Determine the [X, Y] coordinate at the center of the cell enclosing the given text.  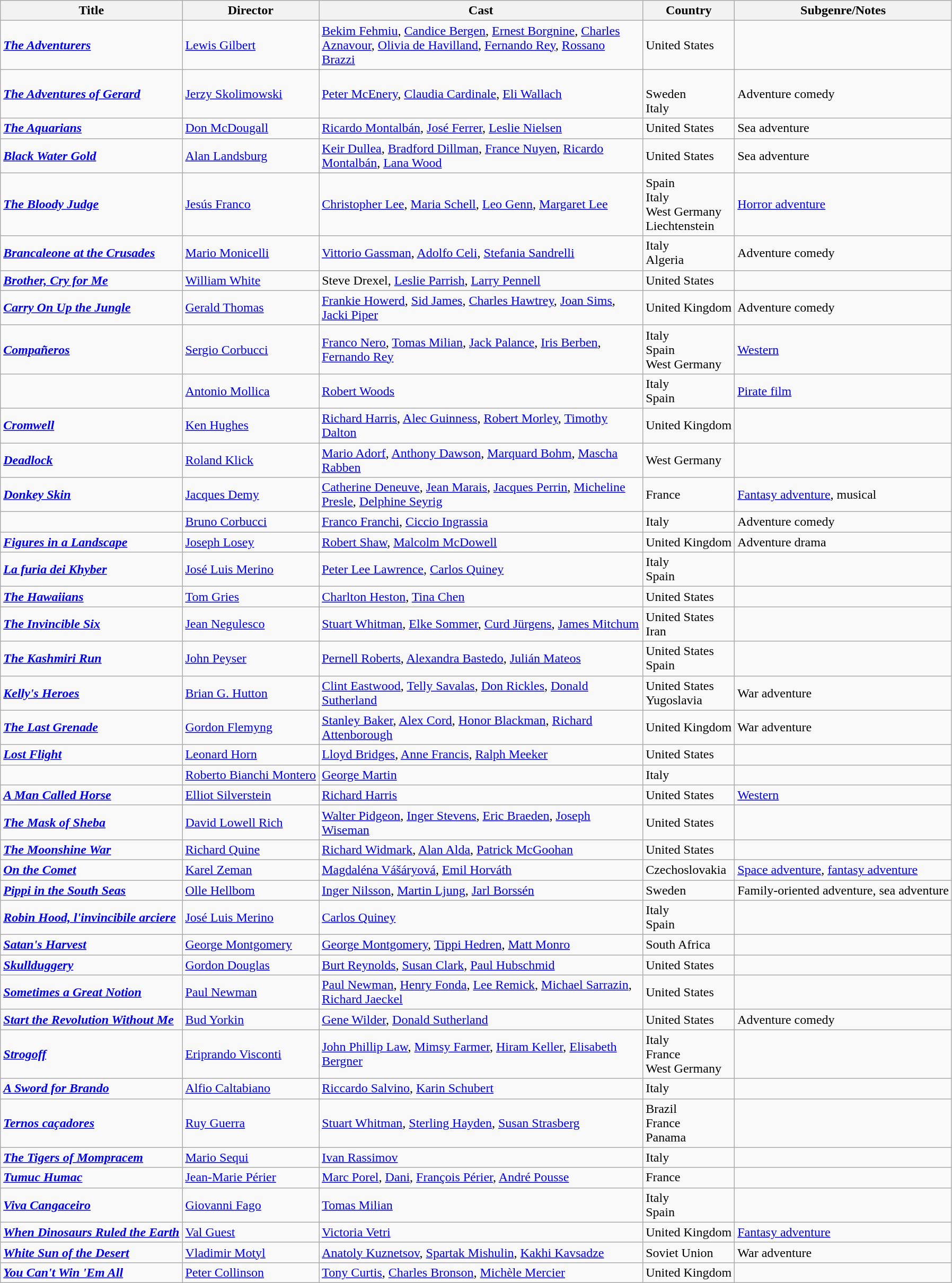
Eriprando Visconti [251, 1054]
Pirate film [843, 391]
George Montgomery, Tippi Hedren, Matt Monro [481, 945]
Subgenre/Notes [843, 11]
Steve Drexel, Leslie Parrish, Larry Pennell [481, 280]
Frankie Howerd, Sid James, Charles Hawtrey, Joan Sims, Jacki Piper [481, 307]
The Aquarians [91, 128]
Tom Gries [251, 597]
Peter McEnery, Claudia Cardinale, Eli Wallach [481, 94]
ItalyAlgeria [689, 253]
Jacques Demy [251, 495]
Riccardo Salvino, Karin Schubert [481, 1089]
Inger Nilsson, Martin Ljung, Jarl Borssén [481, 890]
Brian G. Hutton [251, 693]
Fantasy adventure, musical [843, 495]
Mario Adorf, Anthony Dawson, Marquard Bohm, Mascha Rabben [481, 460]
Space adventure, fantasy adventure [843, 870]
Tomas Milian [481, 1205]
United StatesYugoslavia [689, 693]
Black Water Gold [91, 156]
BrazilFrancePanama [689, 1123]
Don McDougall [251, 128]
Brother, Cry for Me [91, 280]
Keir Dullea, Bradford Dillman, France Nuyen, Ricardo Montalbán, Lana Wood [481, 156]
The Bloody Judge [91, 205]
Christopher Lee, Maria Schell, Leo Genn, Margaret Lee [481, 205]
Elliot Silverstein [251, 795]
George Montgomery [251, 945]
Franco Nero, Tomas Milian, Jack Palance, Iris Berben, Fernando Rey [481, 349]
Roberto Bianchi Montero [251, 775]
La furia dei Khyber [91, 569]
South Africa [689, 945]
Country [689, 11]
Jean Negulesco [251, 624]
The Kashmiri Run [91, 658]
Franco Franchi, Ciccio Ingrassia [481, 522]
Satan's Harvest [91, 945]
Vladimir Motyl [251, 1252]
ItalySpainWest Germany [689, 349]
Fantasy adventure [843, 1232]
Catherine Deneuve, Jean Marais, Jacques Perrin, Micheline Presle, Delphine Seyrig [481, 495]
Brancaleone at the Crusades [91, 253]
Walter Pidgeon, Inger Stevens, Eric Braeden, Joseph Wiseman [481, 822]
Alfio Caltabiano [251, 1089]
Tumuc Humac [91, 1178]
Ken Hughes [251, 425]
Peter Collinson [251, 1272]
Joseph Losey [251, 542]
John Phillip Law, Mimsy Farmer, Hiram Keller, Elisabeth Bergner [481, 1054]
Ricardo Montalbán, José Ferrer, Leslie Nielsen [481, 128]
Clint Eastwood, Telly Savalas, Don Rickles, Donald Sutherland [481, 693]
Gordon Flemyng [251, 727]
Viva Cangaceiro [91, 1205]
United StatesSpain [689, 658]
Pippi in the South Seas [91, 890]
Paul Newman, Henry Fonda, Lee Remick, Michael Sarrazin, Richard Jaeckel [481, 992]
Soviet Union [689, 1252]
Robin Hood, l'invincibile arciere [91, 918]
Stanley Baker, Alex Cord, Honor Blackman, Richard Attenborough [481, 727]
Carry On Up the Jungle [91, 307]
Sergio Corbucci [251, 349]
Strogoff [91, 1054]
Jesús Franco [251, 205]
Adventure drama [843, 542]
Donkey Skin [91, 495]
Start the Revolution Without Me [91, 1020]
Title [91, 11]
Charlton Heston, Tina Chen [481, 597]
Richard Harris [481, 795]
Bud Yorkin [251, 1020]
Mario Sequi [251, 1157]
Skullduggery [91, 965]
Cromwell [91, 425]
When Dinosaurs Ruled the Earth [91, 1232]
Czechoslovakia [689, 870]
Kelly's Heroes [91, 693]
Pernell Roberts, Alexandra Bastedo, Julián Mateos [481, 658]
Sweden [689, 890]
Giovanni Fago [251, 1205]
ItalyFranceWest Germany [689, 1054]
Director [251, 11]
Gordon Douglas [251, 965]
Roland Klick [251, 460]
SwedenItaly [689, 94]
Horror adventure [843, 205]
Ivan Rassimov [481, 1157]
Bruno Corbucci [251, 522]
Compañeros [91, 349]
Vittorio Gassman, Adolfo Celi, Stefania Sandrelli [481, 253]
Mario Monicelli [251, 253]
Burt Reynolds, Susan Clark, Paul Hubschmid [481, 965]
Lost Flight [91, 755]
Stuart Whitman, Sterling Hayden, Susan Strasberg [481, 1123]
William White [251, 280]
Marc Porel, Dani, François Périer, André Pousse [481, 1178]
Ruy Guerra [251, 1123]
Richard Harris, Alec Guinness, Robert Morley, Timothy Dalton [481, 425]
Antonio Mollica [251, 391]
Magdaléna Vášáryová, Emil Horváth [481, 870]
White Sun of the Desert [91, 1252]
Jerzy Skolimowski [251, 94]
Stuart Whitman, Elke Sommer, Curd Jürgens, James Mitchum [481, 624]
Carlos Quiney [481, 918]
Bekim Fehmiu, Candice Bergen, Ernest Borgnine, Charles Aznavour, Olivia de Havilland, Fernando Rey, Rossano Brazzi [481, 45]
A Sword for Brando [91, 1089]
Anatoly Kuznetsov, Spartak Mishulin, Kakhi Kavsadze [481, 1252]
The Moonshine War [91, 850]
Sometimes a Great Notion [91, 992]
SpainItalyWest GermanyLiechtenstein [689, 205]
Victoria Vetri [481, 1232]
The Hawaiians [91, 597]
A Man Called Horse [91, 795]
Family-oriented adventure, sea adventure [843, 890]
Val Guest [251, 1232]
George Martin [481, 775]
Lloyd Bridges, Anne Francis, Ralph Meeker [481, 755]
Olle Hellbom [251, 890]
The Tigers of Mompracem [91, 1157]
Jean-Marie Périer [251, 1178]
The Invincible Six [91, 624]
Leonard Horn [251, 755]
You Can't Win 'Em All [91, 1272]
Lewis Gilbert [251, 45]
Figures in a Landscape [91, 542]
Paul Newman [251, 992]
Peter Lee Lawrence, Carlos Quiney [481, 569]
Deadlock [91, 460]
John Peyser [251, 658]
The Adventurers [91, 45]
Alan Landsburg [251, 156]
West Germany [689, 460]
Ternos caçadores [91, 1123]
Robert Shaw, Malcolm McDowell [481, 542]
The Last Grenade [91, 727]
United StatesIran [689, 624]
Karel Zeman [251, 870]
Cast [481, 11]
Gene Wilder, Donald Sutherland [481, 1020]
Robert Woods [481, 391]
Richard Quine [251, 850]
Richard Widmark, Alan Alda, Patrick McGoohan [481, 850]
Gerald Thomas [251, 307]
On the Comet [91, 870]
The Adventures of Gerard [91, 94]
The Mask of Sheba [91, 822]
Tony Curtis, Charles Bronson, Michèle Mercier [481, 1272]
David Lowell Rich [251, 822]
